Detect which cell encompasses the target text, then output its [x, y] center coordinate. 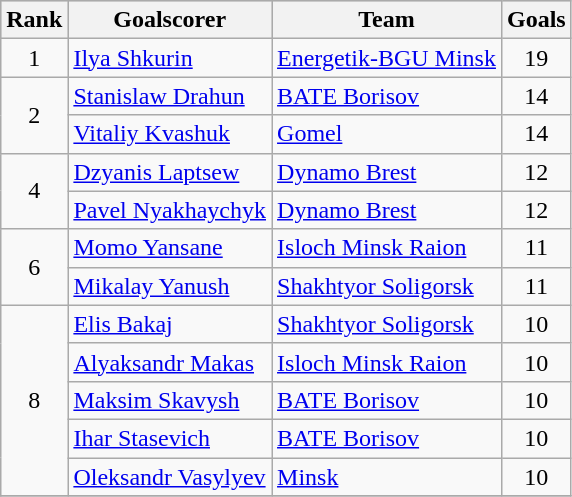
Goals [536, 20]
Maksim Skavysh [170, 400]
Ilya Shkurin [170, 58]
Goalscorer [170, 20]
Oleksandr Vasylyev [170, 477]
Stanislaw Drahun [170, 96]
Alyaksandr Makas [170, 362]
Dzyanis Laptsew [170, 172]
Rank [34, 20]
Gomel [387, 134]
Pavel Nyakhaychyk [170, 210]
Mikalay Yanush [170, 286]
Energetik-BGU Minsk [387, 58]
4 [34, 191]
Minsk [387, 477]
1 [34, 58]
2 [34, 115]
Elis Bakaj [170, 324]
6 [34, 267]
8 [34, 400]
Vitaliy Kvashuk [170, 134]
Team [387, 20]
Ihar Stasevich [170, 438]
19 [536, 58]
Momo Yansane [170, 248]
